Locate the cell with the specified text and output its [X, Y] center coordinate. 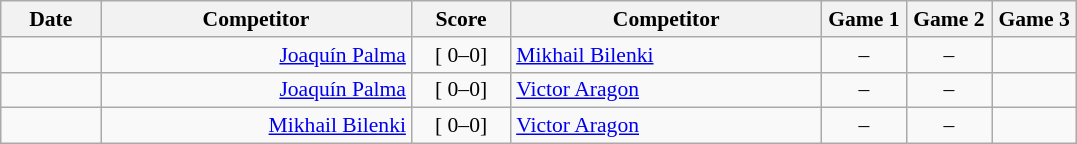
Date [51, 19]
Game 1 [864, 19]
Game 2 [948, 19]
Score [461, 19]
Game 3 [1034, 19]
